Return the [X, Y] coordinate for the center point of the cell that contains the specified text.  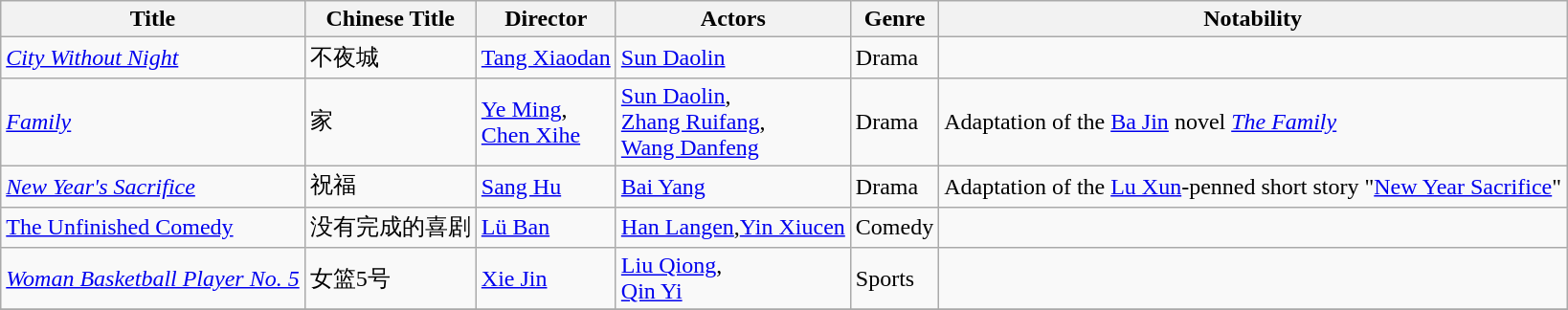
Ye Ming,Chen Xihe [546, 122]
祝福 [391, 186]
Actors [733, 19]
Chinese Title [391, 19]
不夜城 [391, 57]
Genre [894, 19]
Sun Daolin [733, 57]
Sun Daolin,Zhang Ruifang,Wang Danfeng [733, 122]
City Without Night [153, 57]
Bai Yang [733, 186]
Woman Basketball Player No. 5 [153, 279]
家 [391, 122]
Han Langen,Yin Xiucen [733, 228]
Comedy [894, 228]
Title [153, 19]
Family [153, 122]
女篮5号 [391, 279]
Adaptation of the Ba Jin novel The Family [1253, 122]
New Year's Sacrifice [153, 186]
Notability [1253, 19]
The Unfinished Comedy [153, 228]
Director [546, 19]
Liu Qiong,Qin Yi [733, 279]
Adaptation of the Lu Xun-penned short story "New Year Sacrifice" [1253, 186]
没有完成的喜剧 [391, 228]
Sang Hu [546, 186]
Tang Xiaodan [546, 57]
Sports [894, 279]
Xie Jin [546, 279]
Lü Ban [546, 228]
